Locate the cell with the specified text and output its (x, y) center coordinate. 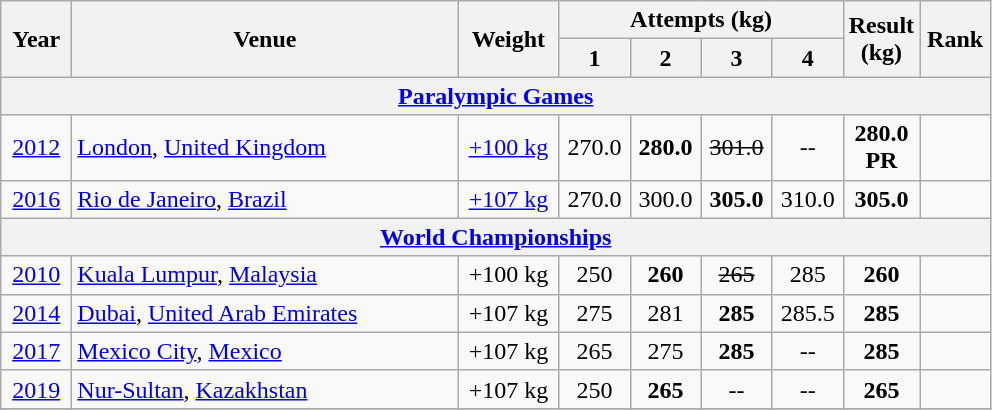
301.0 (736, 148)
Rank (956, 39)
Venue (265, 39)
2017 (36, 351)
2016 (36, 199)
Rio de Janeiro, Brazil (265, 199)
Weight (508, 39)
4 (808, 58)
2 (666, 58)
2014 (36, 313)
280.0 (666, 148)
Mexico City, Mexico (265, 351)
2019 (36, 389)
Dubai, United Arab Emirates (265, 313)
1 (594, 58)
300.0 (666, 199)
London, United Kingdom (265, 148)
3 (736, 58)
Nur-Sultan, Kazakhstan (265, 389)
281 (666, 313)
Year (36, 39)
310.0 (808, 199)
285.5 (808, 313)
Paralympic Games (496, 96)
Result (kg) (881, 39)
Attempts (kg) (701, 20)
280.0 PR (881, 148)
2012 (36, 148)
World Championships (496, 237)
Kuala Lumpur, Malaysia (265, 275)
2010 (36, 275)
